Search for the cell housing the specified text and yield its (X, Y) center coordinate. 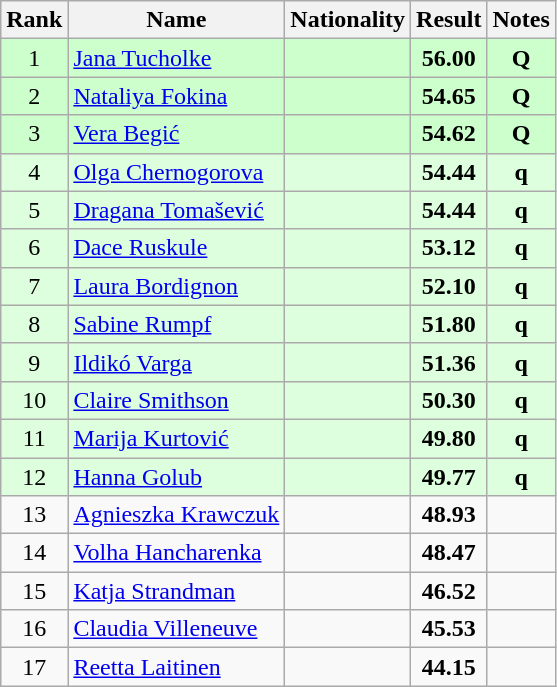
49.80 (449, 438)
48.47 (449, 553)
54.65 (449, 96)
45.53 (449, 629)
Olga Chernogorova (176, 172)
3 (34, 134)
51.80 (449, 324)
1 (34, 58)
Rank (34, 20)
Agnieszka Krawczuk (176, 515)
Claire Smithson (176, 400)
Notes (521, 20)
9 (34, 362)
5 (34, 210)
Ildikó Varga (176, 362)
10 (34, 400)
Volha Hancharenka (176, 553)
Jana Tucholke (176, 58)
7 (34, 286)
53.12 (449, 248)
Laura Bordignon (176, 286)
49.77 (449, 477)
48.93 (449, 515)
54.62 (449, 134)
Name (176, 20)
14 (34, 553)
50.30 (449, 400)
44.15 (449, 667)
17 (34, 667)
15 (34, 591)
Dragana Tomašević (176, 210)
Katja Strandman (176, 591)
56.00 (449, 58)
Vera Begić (176, 134)
Sabine Rumpf (176, 324)
8 (34, 324)
51.36 (449, 362)
6 (34, 248)
Hanna Golub (176, 477)
Dace Ruskule (176, 248)
46.52 (449, 591)
16 (34, 629)
Claudia Villeneuve (176, 629)
12 (34, 477)
52.10 (449, 286)
Reetta Laitinen (176, 667)
Nataliya Fokina (176, 96)
Marija Kurtović (176, 438)
Result (449, 20)
11 (34, 438)
2 (34, 96)
13 (34, 515)
Nationality (348, 20)
4 (34, 172)
